Identify which cell holds the provided text, then report its (X, Y) central coordinate. 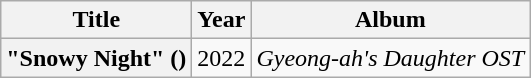
Album (390, 20)
Gyeong-ah's Daughter OST (390, 58)
Title (96, 20)
2022 (222, 58)
Year (222, 20)
"Snowy Night" () (96, 58)
